Identify which cell holds the provided text, then report its [x, y] central coordinate. 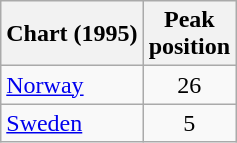
Norway [72, 85]
Chart (1995) [72, 34]
Peakposition [189, 34]
5 [189, 123]
Sweden [72, 123]
26 [189, 85]
